Search for the cell housing the specified text and yield its [X, Y] center coordinate. 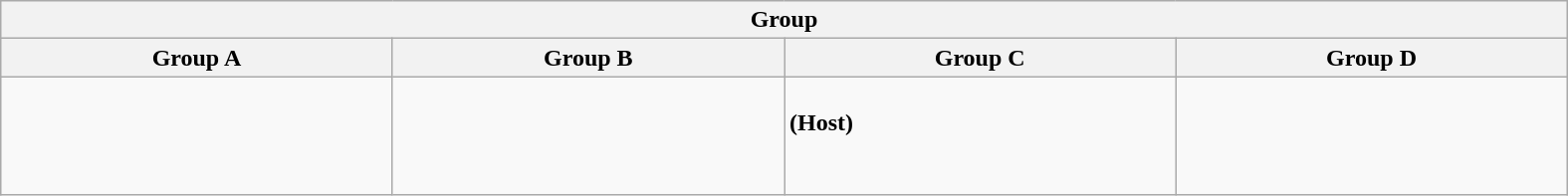
Group B [587, 58]
Group [784, 20]
Group C [980, 58]
Group D [1372, 58]
(Host) [980, 135]
Group A [197, 58]
